Output the [X, Y] coordinate of the center of the cell containing the given text.  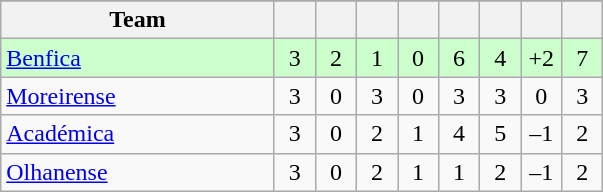
Olhanense [138, 172]
+2 [542, 58]
Benfica [138, 58]
7 [582, 58]
6 [460, 58]
Académica [138, 134]
5 [500, 134]
Team [138, 20]
Moreirense [138, 96]
